Capture the cell that displays the provided text and extract its [X, Y] central coordinate. 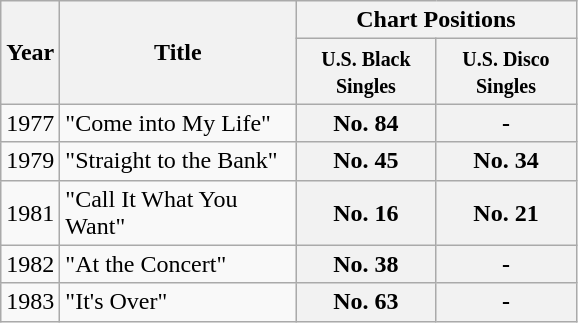
Chart Positions [436, 20]
No. 45 [366, 161]
No. 63 [366, 302]
1977 [30, 123]
"Come into My Life" [178, 123]
1979 [30, 161]
"Straight to the Bank" [178, 161]
"Call It What You Want" [178, 212]
"It's Over" [178, 302]
"At the Concert" [178, 264]
1983 [30, 302]
No. 38 [366, 264]
No. 84 [366, 123]
No. 16 [366, 212]
Title [178, 52]
Year [30, 52]
1982 [30, 264]
1981 [30, 212]
No. 21 [506, 212]
U.S. Disco Singles [506, 72]
U.S. Black Singles [366, 72]
No. 34 [506, 161]
